Search for the cell housing the specified text and yield its [X, Y] center coordinate. 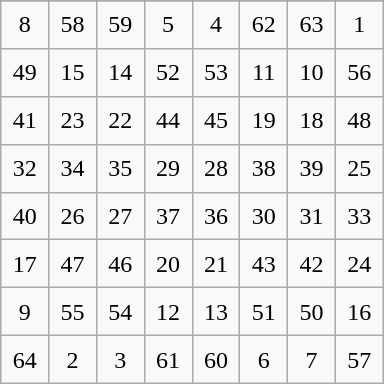
49 [25, 73]
28 [216, 168]
19 [264, 120]
59 [120, 25]
53 [216, 73]
6 [264, 359]
46 [120, 264]
55 [73, 312]
36 [216, 216]
11 [264, 73]
7 [312, 359]
12 [168, 312]
34 [73, 168]
62 [264, 25]
29 [168, 168]
33 [359, 216]
56 [359, 73]
60 [216, 359]
10 [312, 73]
61 [168, 359]
16 [359, 312]
17 [25, 264]
63 [312, 25]
42 [312, 264]
21 [216, 264]
25 [359, 168]
41 [25, 120]
44 [168, 120]
1 [359, 25]
30 [264, 216]
40 [25, 216]
9 [25, 312]
32 [25, 168]
47 [73, 264]
45 [216, 120]
23 [73, 120]
31 [312, 216]
35 [120, 168]
8 [25, 25]
5 [168, 25]
27 [120, 216]
3 [120, 359]
13 [216, 312]
64 [25, 359]
54 [120, 312]
18 [312, 120]
15 [73, 73]
4 [216, 25]
58 [73, 25]
22 [120, 120]
50 [312, 312]
2 [73, 359]
20 [168, 264]
48 [359, 120]
26 [73, 216]
39 [312, 168]
57 [359, 359]
51 [264, 312]
24 [359, 264]
14 [120, 73]
37 [168, 216]
52 [168, 73]
38 [264, 168]
43 [264, 264]
